Determine the (x, y) coordinate at the center of the cell enclosing the given text.  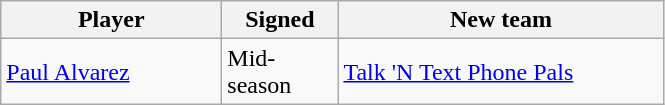
Talk 'N Text Phone Pals (501, 72)
Signed (280, 20)
Mid-season (280, 72)
New team (501, 20)
Player (112, 20)
Paul Alvarez (112, 72)
